From the cell containing the given text, extract its center point as (x, y) coordinate. 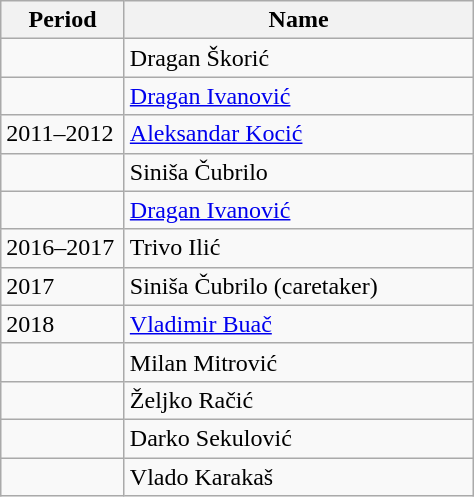
Period (63, 20)
2017 (63, 286)
Vlado Karakaš (298, 477)
Milan Mitrović (298, 362)
Vladimir Buač (298, 324)
Siniša Čubrilo (caretaker) (298, 286)
Dragan Škorić (298, 58)
Željko Račić (298, 400)
Name (298, 20)
Siniša Čubrilo (298, 172)
2016–2017 (63, 248)
Trivo Ilić (298, 248)
Darko Sekulović (298, 438)
Aleksandar Kocić (298, 134)
2018 (63, 324)
2011–2012 (63, 134)
